Find where the given text appears and provide that cell's center as [X, Y] coordinate. 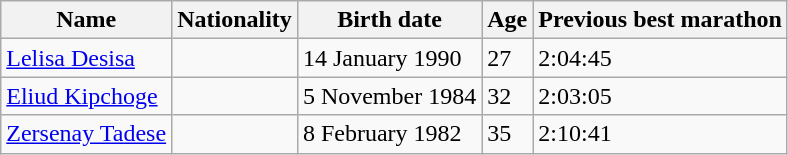
32 [508, 96]
Birth date [389, 20]
Lelisa Desisa [86, 58]
2:04:45 [660, 58]
2:03:05 [660, 96]
Zersenay Tadese [86, 134]
27 [508, 58]
8 February 1982 [389, 134]
14 January 1990 [389, 58]
35 [508, 134]
Nationality [235, 20]
Age [508, 20]
2:10:41 [660, 134]
Previous best marathon [660, 20]
Name [86, 20]
5 November 1984 [389, 96]
Eliud Kipchoge [86, 96]
